Locate the cell with the specified text and output its (X, Y) center coordinate. 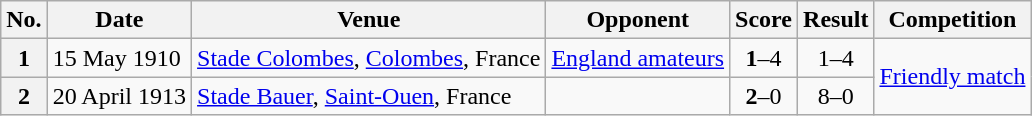
Stade Colombes, Colombes, France (369, 58)
2–0 (764, 96)
Venue (369, 20)
Friendly match (952, 77)
Stade Bauer, Saint-Ouen, France (369, 96)
Date (119, 20)
8–0 (836, 96)
Result (836, 20)
Score (764, 20)
1 (24, 58)
15 May 1910 (119, 58)
No. (24, 20)
20 April 1913 (119, 96)
England amateurs (638, 58)
2 (24, 96)
Competition (952, 20)
Opponent (638, 20)
